Search for the cell housing the specified text and yield its [x, y] center coordinate. 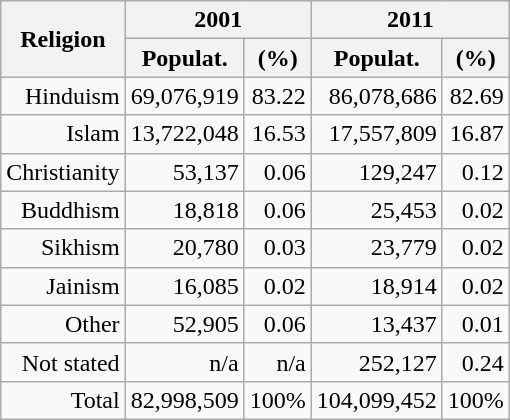
82.69 [476, 96]
16.87 [476, 134]
Jainism [63, 286]
53,137 [184, 172]
Christianity [63, 172]
18,914 [376, 286]
Hinduism [63, 96]
25,453 [376, 210]
Sikhism [63, 248]
13,722,048 [184, 134]
20,780 [184, 248]
252,127 [376, 362]
2001 [218, 20]
52,905 [184, 324]
18,818 [184, 210]
82,998,509 [184, 400]
23,779 [376, 248]
17,557,809 [376, 134]
16,085 [184, 286]
0.03 [278, 248]
13,437 [376, 324]
Other [63, 324]
Not stated [63, 362]
Buddhism [63, 210]
69,076,919 [184, 96]
2011 [410, 20]
86,078,686 [376, 96]
104,099,452 [376, 400]
0.12 [476, 172]
0.01 [476, 324]
83.22 [278, 96]
16.53 [278, 134]
129,247 [376, 172]
Total [63, 400]
Religion [63, 39]
0.24 [476, 362]
Islam [63, 134]
